Detect which cell encompasses the target text, then output its (x, y) center coordinate. 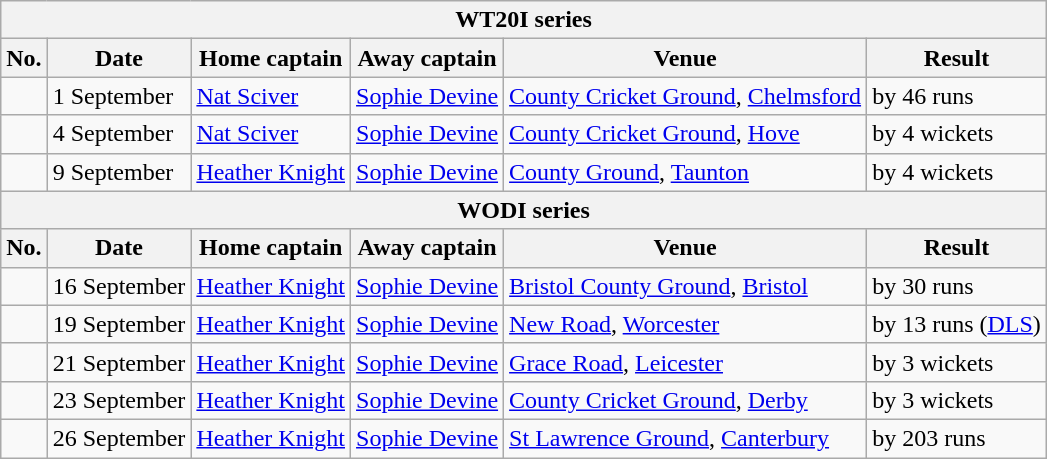
26 September (119, 438)
Grace Road, Leicester (686, 362)
WT20I series (524, 20)
County Cricket Ground, Hove (686, 134)
St Lawrence Ground, Canterbury (686, 438)
19 September (119, 324)
County Cricket Ground, Chelmsford (686, 96)
23 September (119, 400)
Bristol County Ground, Bristol (686, 286)
16 September (119, 286)
County Cricket Ground, Derby (686, 400)
by 30 runs (957, 286)
by 46 runs (957, 96)
21 September (119, 362)
County Ground, Taunton (686, 172)
by 13 runs (DLS) (957, 324)
1 September (119, 96)
4 September (119, 134)
9 September (119, 172)
New Road, Worcester (686, 324)
WODI series (524, 210)
by 203 runs (957, 438)
